Pinpoint the cell where the given text exists, returning its (x, y) midpoint coordinate. 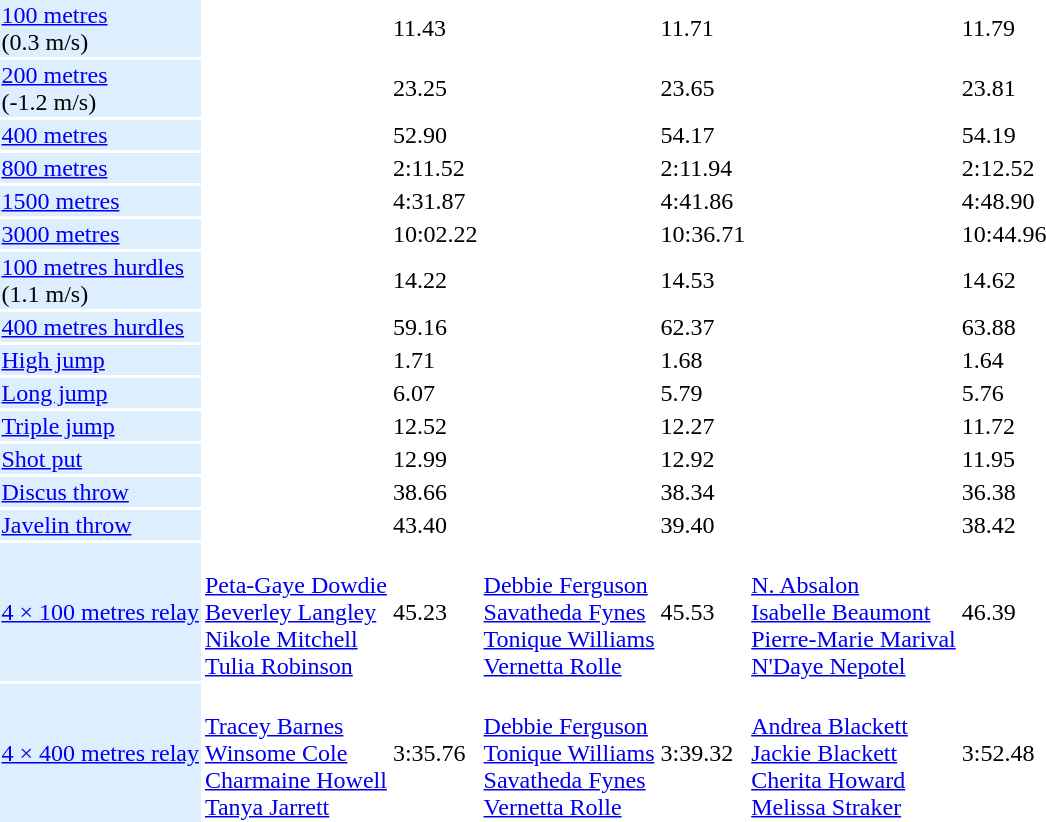
Triple jump (100, 426)
23.25 (435, 88)
10:02.22 (435, 234)
11.43 (435, 28)
10:36.71 (703, 234)
12.99 (435, 459)
4:41.86 (703, 201)
52.90 (435, 135)
43.40 (435, 525)
23.65 (703, 88)
Debbie Ferguson Tonique Williams Savatheda Fynes Vernetta Rolle (569, 753)
3:35.76 (435, 753)
59.16 (435, 327)
Tracey Barnes Winsome Cole Charmaine Howell Tanya Jarrett (296, 753)
38.34 (703, 492)
6.07 (435, 393)
100 metres hurdles (1.1 m/s) (100, 280)
1.68 (703, 360)
Andrea Blackett Jackie Blackett Cherita Howard Melissa Straker (854, 753)
39.40 (703, 525)
Javelin throw (100, 525)
High jump (100, 360)
3:39.32 (703, 753)
14.22 (435, 280)
200 metres (-1.2 m/s) (100, 88)
3000 metres (100, 234)
38.66 (435, 492)
4 × 100 metres relay (100, 612)
5.79 (703, 393)
1.71 (435, 360)
800 metres (100, 168)
Peta-Gaye Dowdie Beverley Langley Nikole Mitchell Tulia Robinson (296, 612)
45.23 (435, 612)
54.17 (703, 135)
Long jump (100, 393)
400 metres (100, 135)
Debbie Ferguson Savatheda Fynes Tonique Williams Vernetta Rolle (569, 612)
Shot put (100, 459)
100 metres (0.3 m/s) (100, 28)
1500 metres (100, 201)
400 metres hurdles (100, 327)
Discus throw (100, 492)
2:11.52 (435, 168)
12.27 (703, 426)
45.53 (703, 612)
62.37 (703, 327)
N. Absalon Isabelle Beaumont Pierre-Marie Marival N'Daye Nepotel (854, 612)
4:31.87 (435, 201)
2:11.94 (703, 168)
14.53 (703, 280)
12.92 (703, 459)
12.52 (435, 426)
4 × 400 metres relay (100, 753)
11.71 (703, 28)
